Locate the cell with the specified text and output its (x, y) center coordinate. 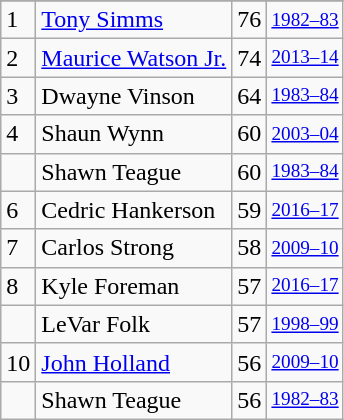
2013–14 (305, 58)
58 (250, 248)
Kyle Foreman (134, 286)
7 (18, 248)
1 (18, 20)
76 (250, 20)
Maurice Watson Jr. (134, 58)
1998–99 (305, 324)
Carlos Strong (134, 248)
Shaun Wynn (134, 134)
2 (18, 58)
3 (18, 96)
Dwayne Vinson (134, 96)
Tony Simms (134, 20)
2003–04 (305, 134)
59 (250, 210)
John Holland (134, 362)
10 (18, 362)
6 (18, 210)
74 (250, 58)
8 (18, 286)
64 (250, 96)
LeVar Folk (134, 324)
Cedric Hankerson (134, 210)
4 (18, 134)
